Detect which cell encompasses the target text, then output its (X, Y) center coordinate. 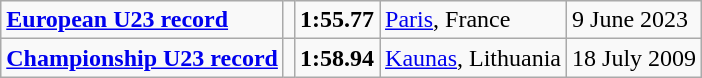
Championship U23 record (142, 58)
1:58.94 (336, 58)
9 June 2023 (634, 20)
European U23 record (142, 20)
Kaunas, Lithuania (474, 58)
1:55.77 (336, 20)
Paris, France (474, 20)
18 July 2009 (634, 58)
